Output the [X, Y] coordinate of the center of the cell containing the given text.  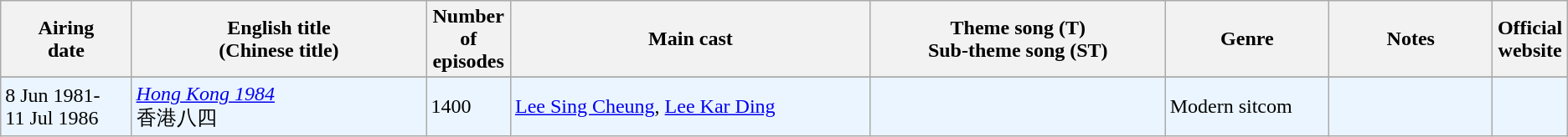
8 Jun 1981- 11 Jul 1986 [66, 107]
Genre [1246, 39]
Notes [1411, 39]
Theme song (T) Sub-theme song (ST) [1018, 39]
Modern sitcom [1246, 107]
English title (Chinese title) [279, 39]
Hong Kong 1984 香港八四 [279, 107]
Number of episodes [469, 39]
Airingdate [66, 39]
1400 [469, 107]
Lee Sing Cheung, Lee Kar Ding [690, 107]
Main cast [690, 39]
Official website [1529, 39]
